From the cell containing the given text, extract its center point as [X, Y] coordinate. 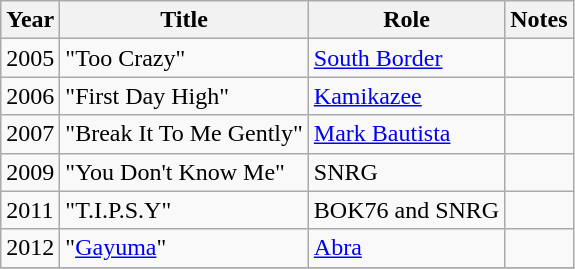
Year [30, 20]
"First Day High" [184, 96]
Role [406, 20]
2006 [30, 96]
"Break It To Me Gently" [184, 134]
"You Don't Know Me" [184, 172]
Notes [539, 20]
SNRG [406, 172]
2007 [30, 134]
2012 [30, 248]
"Gayuma" [184, 248]
2011 [30, 210]
Title [184, 20]
Mark Bautista [406, 134]
2009 [30, 172]
Kamikazee [406, 96]
"T.I.P.S.Y" [184, 210]
Abra [406, 248]
BOK76 and SNRG [406, 210]
South Border [406, 58]
"Too Crazy" [184, 58]
2005 [30, 58]
